Extract the (X, Y) coordinate from the center of the cell holding the provided text.  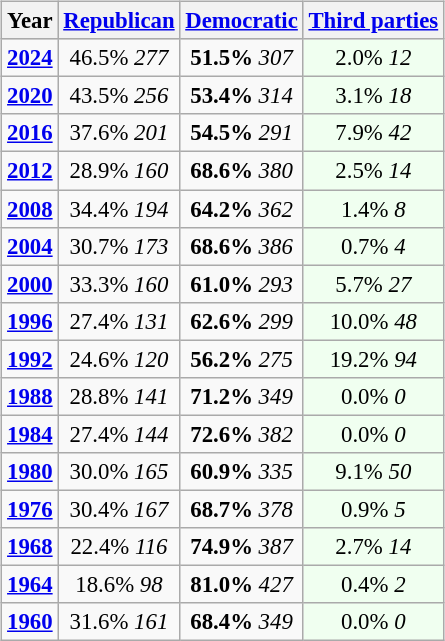
54.5% 291 (242, 133)
1.4% 8 (373, 209)
68.6% 386 (242, 246)
1988 (30, 396)
37.6% 201 (119, 133)
Republican (119, 21)
0.4% 2 (373, 584)
68.6% 380 (242, 171)
68.7% 378 (242, 509)
0.7% 4 (373, 246)
61.0% 293 (242, 284)
1968 (30, 547)
64.2% 362 (242, 209)
2004 (30, 246)
1976 (30, 509)
1996 (30, 321)
2012 (30, 171)
2020 (30, 96)
33.3% 160 (119, 284)
28.9% 160 (119, 171)
2008 (30, 209)
56.2% 275 (242, 359)
Democratic (242, 21)
62.6% 299 (242, 321)
1984 (30, 434)
24.6% 120 (119, 359)
30.7% 173 (119, 246)
Year (30, 21)
60.9% 335 (242, 472)
Third parties (373, 21)
10.0% 48 (373, 321)
1980 (30, 472)
2.0% 12 (373, 58)
2024 (30, 58)
2.5% 14 (373, 171)
2016 (30, 133)
3.1% 18 (373, 96)
46.5% 277 (119, 58)
5.7% 27 (373, 284)
53.4% 314 (242, 96)
1992 (30, 359)
19.2% 94 (373, 359)
27.4% 144 (119, 434)
22.4% 116 (119, 547)
74.9% 387 (242, 547)
1964 (30, 584)
71.2% 349 (242, 396)
2000 (30, 284)
81.0% 427 (242, 584)
28.8% 141 (119, 396)
68.4% 349 (242, 622)
0.9% 5 (373, 509)
18.6% 98 (119, 584)
31.6% 161 (119, 622)
30.0% 165 (119, 472)
9.1% 50 (373, 472)
43.5% 256 (119, 96)
2.7% 14 (373, 547)
34.4% 194 (119, 209)
7.9% 42 (373, 133)
1960 (30, 622)
27.4% 131 (119, 321)
51.5% 307 (242, 58)
30.4% 167 (119, 509)
72.6% 382 (242, 434)
